Search for the cell housing the specified text and yield its [X, Y] center coordinate. 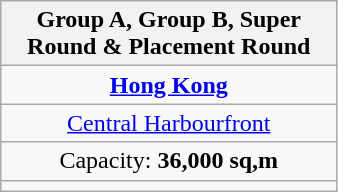
Hong Kong [169, 85]
Central Harbourfront [169, 123]
Capacity: 36,000 sq,m [169, 161]
Group A, Group B, Super Round & Placement Round [169, 34]
